Return the [X, Y] coordinate for the center point of the cell that contains the specified text.  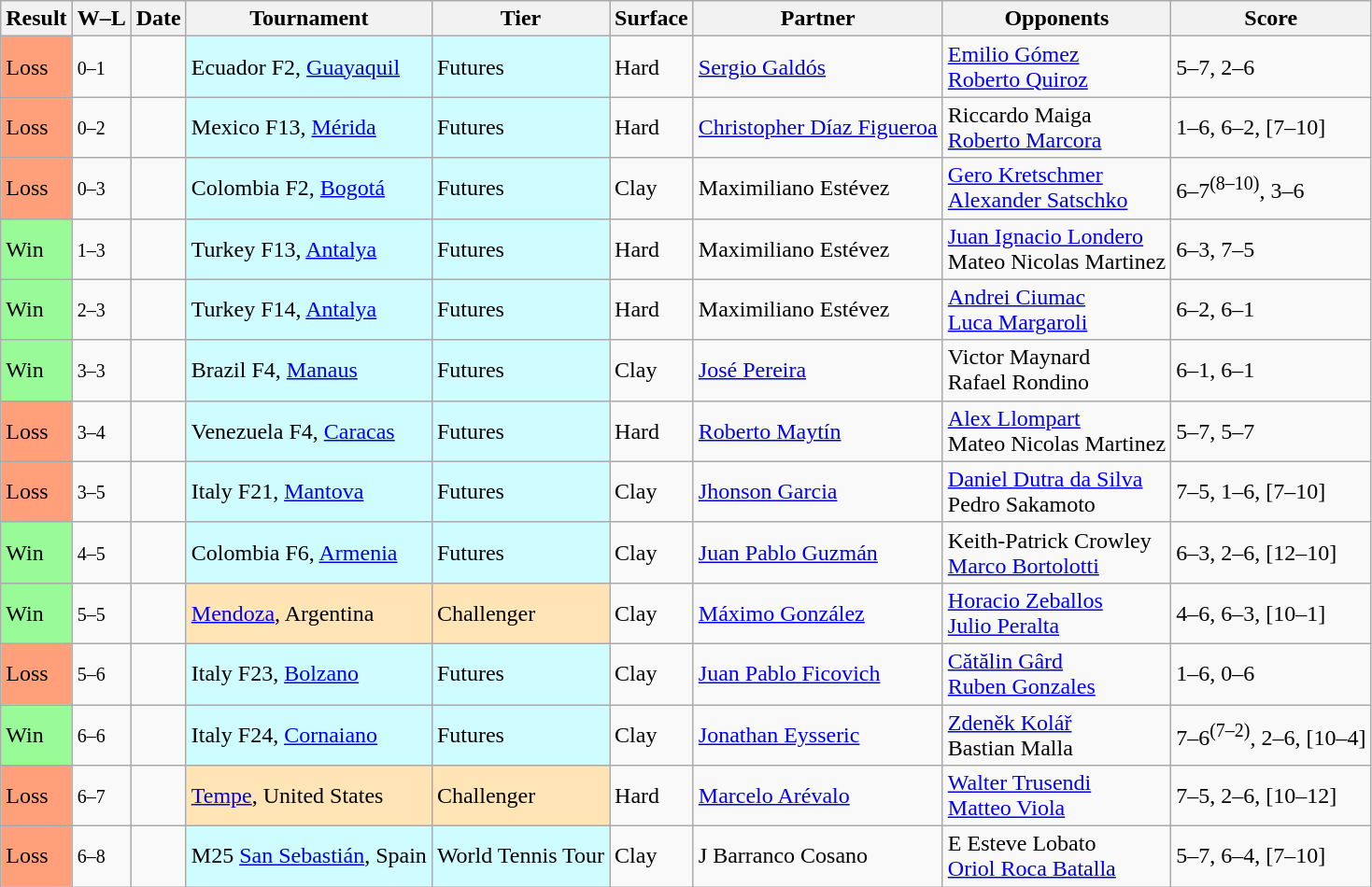
0–2 [101, 127]
Keith-Patrick Crowley Marco Bortolotti [1056, 553]
6–7 [101, 795]
Ecuador F2, Guayaquil [308, 67]
6–8 [101, 857]
Daniel Dutra da Silva Pedro Sakamoto [1056, 491]
6–3, 7–5 [1271, 248]
Partner [818, 19]
Máximo González [818, 612]
Andrei Ciumac Luca Margaroli [1056, 310]
Tempe, United States [308, 795]
Jonathan Eysseric [818, 734]
Marcelo Arévalo [818, 795]
Colombia F6, Armenia [308, 553]
José Pereira [818, 370]
7–5, 2–6, [10–12] [1271, 795]
Colombia F2, Bogotá [308, 189]
Juan Pablo Ficovich [818, 674]
1–6, 6–2, [7–10] [1271, 127]
0–3 [101, 189]
Christopher Díaz Figueroa [818, 127]
5–5 [101, 612]
E Esteve Lobato Oriol Roca Batalla [1056, 857]
7–6(7–2), 2–6, [10–4] [1271, 734]
Victor Maynard Rafael Rondino [1056, 370]
Score [1271, 19]
5–6 [101, 674]
Mexico F13, Mérida [308, 127]
6–7(8–10), 3–6 [1271, 189]
J Barranco Cosano [818, 857]
Juan Pablo Guzmán [818, 553]
Zdeněk Kolář Bastian Malla [1056, 734]
Turkey F14, Antalya [308, 310]
Date [159, 19]
1–3 [101, 248]
Italy F24, Cornaiano [308, 734]
Venezuela F4, Caracas [308, 431]
Walter Trusendi Matteo Viola [1056, 795]
Emilio Gómez Roberto Quiroz [1056, 67]
Alex Llompart Mateo Nicolas Martinez [1056, 431]
Mendoza, Argentina [308, 612]
Cătălin Gârd Ruben Gonzales [1056, 674]
Turkey F13, Antalya [308, 248]
Riccardo Maiga Roberto Marcora [1056, 127]
Sergio Galdós [818, 67]
World Tennis Tour [520, 857]
Roberto Maytín [818, 431]
6–6 [101, 734]
Tournament [308, 19]
Jhonson Garcia [818, 491]
2–3 [101, 310]
3–3 [101, 370]
6–3, 2–6, [12–10] [1271, 553]
Surface [652, 19]
M25 San Sebastián, Spain [308, 857]
3–4 [101, 431]
Italy F23, Bolzano [308, 674]
7–5, 1–6, [7–10] [1271, 491]
0–1 [101, 67]
1–6, 0–6 [1271, 674]
Gero Kretschmer Alexander Satschko [1056, 189]
Horacio Zeballos Julio Peralta [1056, 612]
4–6, 6–3, [10–1] [1271, 612]
6–2, 6–1 [1271, 310]
5–7, 2–6 [1271, 67]
4–5 [101, 553]
Brazil F4, Manaus [308, 370]
6–1, 6–1 [1271, 370]
5–7, 5–7 [1271, 431]
Juan Ignacio Londero Mateo Nicolas Martinez [1056, 248]
Italy F21, Mantova [308, 491]
5–7, 6–4, [7–10] [1271, 857]
Opponents [1056, 19]
3–5 [101, 491]
Tier [520, 19]
Result [36, 19]
W–L [101, 19]
